Extract the (x, y) coordinate from the center of the cell holding the provided text.  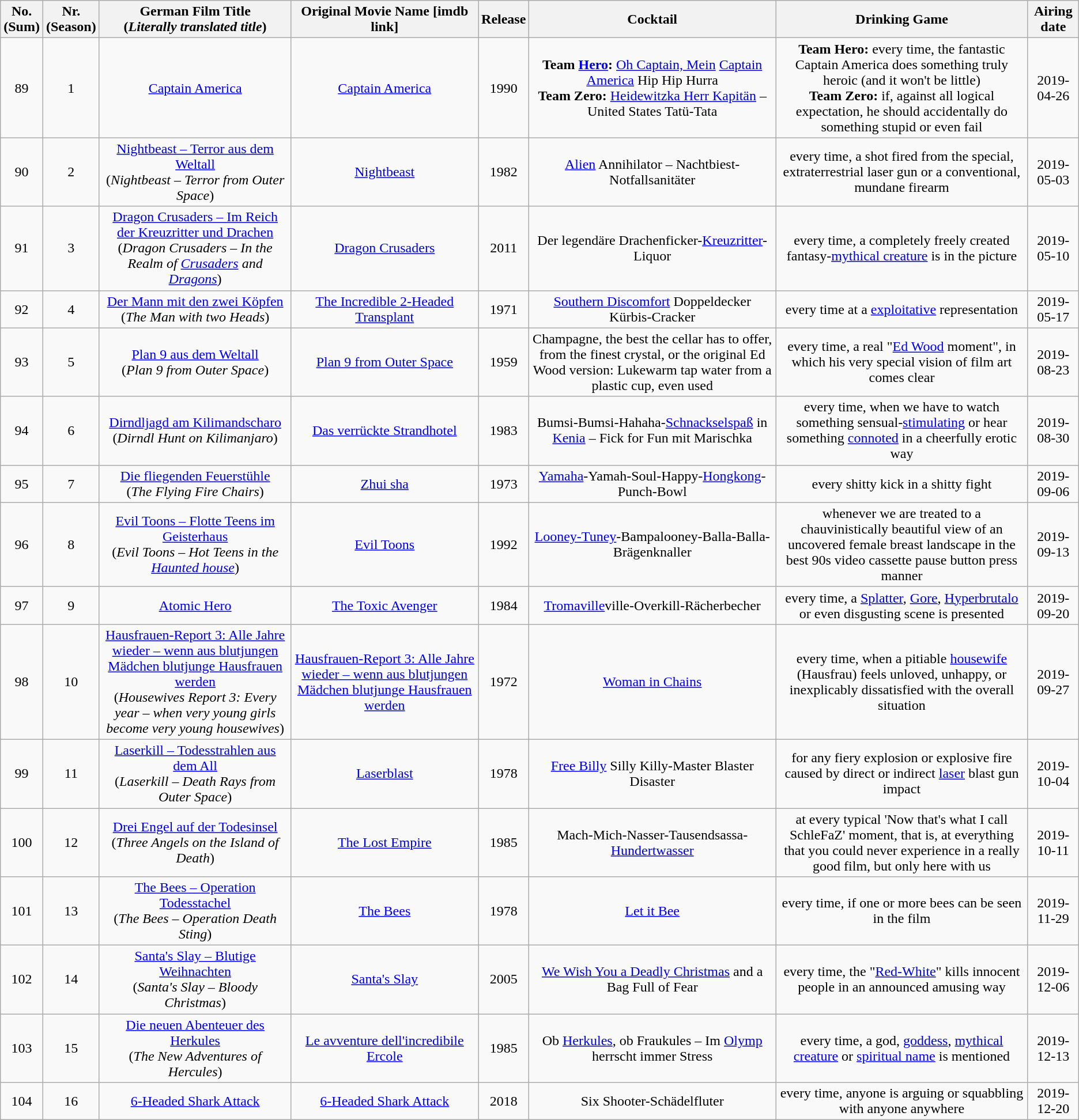
16 (71, 1102)
The Lost Empire (385, 842)
1959 (504, 362)
for any fiery explosion or explosive fire caused by direct or indirect laser blast gun impact (902, 773)
2011 (504, 248)
Laserblast (385, 773)
Die neuen Abenteuer des Herkules(The New Adventures of Hercules) (195, 1049)
Das verrückte Strandhotel (385, 431)
Der legendäre Drachenficker-Kreuzritter-Liquor (652, 248)
every time, a god, goddess, mythical creature or spiritual name is mentioned (902, 1049)
2019-05-17 (1053, 309)
98 (22, 682)
every time, a Splatter, Gore, Hyperbrutalo or even disgusting scene is presented (902, 605)
every time, when a pitiable housewife (Hausfrau) feels unloved, unhappy, or inexplicably dissatisfied with the overall situation (902, 682)
Die fliegenden Feuerstühle(The Flying Fire Chairs) (195, 484)
99 (22, 773)
10 (71, 682)
Alien Annihilator – Nachtbiest-Notfallsanitäter (652, 172)
15 (71, 1049)
Bumsi-Bumsi-Hahaha-Schnackselspaß in Kenia – Fick for Fun mit Marischka (652, 431)
Der Mann mit den zwei Köpfen(The Man with two Heads) (195, 309)
Zhui sha (385, 484)
96 (22, 544)
2 (71, 172)
Looney-Tuney-Bampalooney-Balla-Balla-Brägenknaller (652, 544)
4 (71, 309)
Evil Toons – Flotte Teens im Geisterhaus(Evil Toons – Hot Teens in the Haunted house) (195, 544)
94 (22, 431)
1971 (504, 309)
2019-10-04 (1053, 773)
1992 (504, 544)
2019-09-06 (1053, 484)
6 (71, 431)
11 (71, 773)
1 (71, 88)
Plan 9 aus dem Weltall(Plan 9 from Outer Space) (195, 362)
Nightbeast – Terror aus dem Weltall(Nightbeast – Terror from Outer Space) (195, 172)
every time at a exploitative representation (902, 309)
13 (71, 911)
Hausfrauen-Report 3: Alle Jahre wieder – wenn aus blutjungen Mädchen blutjunge Hausfrauen werden (385, 682)
93 (22, 362)
3 (71, 248)
7 (71, 484)
every time, when we have to watch something sensual-stimulating or hear something connoted in a cheerfully erotic way (902, 431)
German Film Title (Literally translated title) (195, 20)
14 (71, 979)
9 (71, 605)
2019-04-26 (1053, 88)
Airing date (1053, 20)
1973 (504, 484)
90 (22, 172)
104 (22, 1102)
Six Shooter-Schädelfluter (652, 1102)
Team Hero: Oh Captain, Mein Captain America Hip Hip HurraTeam Zero: Heidewitzka Herr Kapitän – United States Tatü-Tata (652, 88)
The Toxic Avenger (385, 605)
Let it Bee (652, 911)
5 (71, 362)
The Bees – Operation Todesstachel(The Bees – Operation Death Sting) (195, 911)
1983 (504, 431)
every shitty kick in a shitty fight (902, 484)
Release (504, 20)
95 (22, 484)
Woman in Chains (652, 682)
Original Movie Name [imdb link] (385, 20)
No.(Sum) (22, 20)
every time, a real "Ed Wood moment", in which his very special vision of film art comes clear (902, 362)
102 (22, 979)
Santa's Slay – Blutige Weihnachten(Santa's Slay – Bloody Christmas) (195, 979)
every time, a shot fired from the special, extraterrestrial laser gun or a conventional, mundane firearm (902, 172)
12 (71, 842)
8 (71, 544)
every time, the "Red-White" kills innocent people in an announced amusing way (902, 979)
Drinking Game (902, 20)
2019-09-20 (1053, 605)
Mach-Mich-Nasser-Tausendsassa-Hundertwasser (652, 842)
every time, anyone is arguing or squabbling with anyone anywhere (902, 1102)
2018 (504, 1102)
Laserkill – Todesstrahlen aus dem All(Laserkill – Death Rays from Outer Space) (195, 773)
2005 (504, 979)
2019-09-13 (1053, 544)
2019-10-11 (1053, 842)
2019-12-20 (1053, 1102)
Drei Engel auf der Todesinsel(Three Angels on the Island of Death) (195, 842)
every time, a completely freely created fantasy-mythical creature is in the picture (902, 248)
Plan 9 from Outer Space (385, 362)
Le avventure dell'incredibile Ercole (385, 1049)
2019-05-10 (1053, 248)
2019-09-27 (1053, 682)
Nr.(Season) (71, 20)
The Bees (385, 911)
92 (22, 309)
Dragon Crusaders – Im Reich der Kreuzritter und Drachen(Dragon Crusaders – In the Realm of Crusaders and Dragons) (195, 248)
91 (22, 248)
Santa's Slay (385, 979)
100 (22, 842)
Evil Toons (385, 544)
2019-08-23 (1053, 362)
1990 (504, 88)
1982 (504, 172)
The Incredible 2-Headed Transplant (385, 309)
2019-11-29 (1053, 911)
89 (22, 88)
every time, if one or more bees can be seen in the film (902, 911)
2019-08-30 (1053, 431)
Free Billy Silly Killy-Master Blaster Disaster (652, 773)
Dirndljagd am Kilimandscharo(Dirndl Hunt on Kilimanjaro) (195, 431)
Southern Discomfort Doppeldecker Kürbis-Cracker (652, 309)
2019-05-03 (1053, 172)
103 (22, 1049)
101 (22, 911)
Cocktail (652, 20)
Nightbeast (385, 172)
Tromavilleville-Overkill-Rächerbecher (652, 605)
Dragon Crusaders (385, 248)
2019-12-13 (1053, 1049)
We Wish You a Deadly Christmas and a Bag Full of Fear (652, 979)
1972 (504, 682)
97 (22, 605)
2019-12-06 (1053, 979)
1984 (504, 605)
Yamaha-Yamah-Soul-Happy-Hongkong-Punch-Bowl (652, 484)
Ob Herkules, ob Fraukules – Im Olymp herrscht immer Stress (652, 1049)
Atomic Hero (195, 605)
